Scan for the cell matching the given text and deliver its (x, y) coordinate at center. 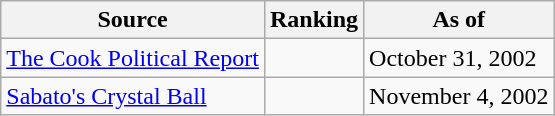
As of (459, 20)
Source (133, 20)
The Cook Political Report (133, 58)
October 31, 2002 (459, 58)
Ranking (314, 20)
November 4, 2002 (459, 96)
Sabato's Crystal Ball (133, 96)
